Detect which cell encompasses the target text, then output its (x, y) center coordinate. 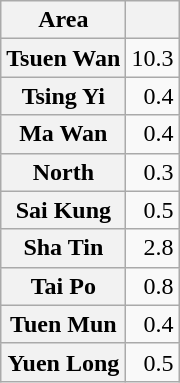
Tai Po (64, 286)
Ma Wan (64, 134)
0.3 (152, 172)
Yuen Long (64, 362)
Tuen Mun (64, 324)
0.8 (152, 286)
Tsing Yi (64, 96)
2.8 (152, 248)
Sai Kung (64, 210)
Tsuen Wan (64, 58)
Area (64, 20)
10.3 (152, 58)
North (64, 172)
Sha Tin (64, 248)
